From the cell containing the given text, extract its center point as [X, Y] coordinate. 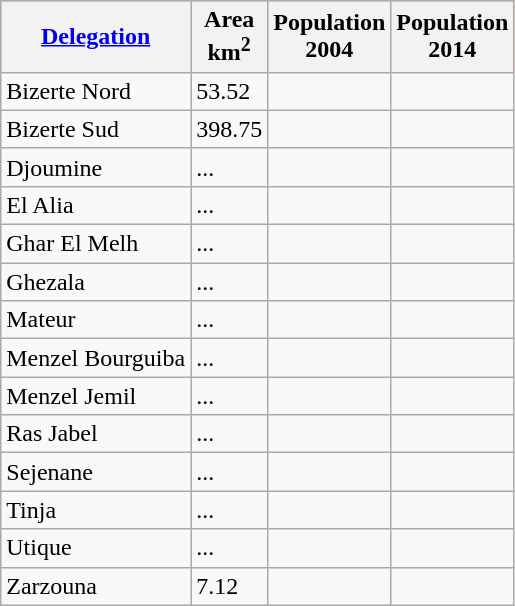
Zarzouna [96, 586]
Ghar El Melh [96, 244]
Menzel Bourguiba [96, 358]
53.52 [230, 91]
Delegation [96, 37]
398.75 [230, 129]
Population2004 [330, 37]
Bizerte Nord [96, 91]
Ras Jabel [96, 434]
Mateur [96, 320]
Population2014 [452, 37]
Djoumine [96, 167]
7.12 [230, 586]
Utique [96, 548]
Ghezala [96, 282]
Menzel Jemil [96, 396]
Areakm2 [230, 37]
Tinja [96, 510]
El Alia [96, 205]
Bizerte Sud [96, 129]
Sejenane [96, 472]
